From the cell containing the given text, extract its center point as (X, Y) coordinate. 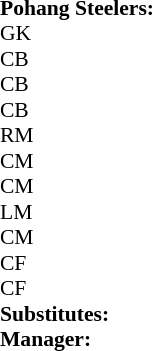
GK (19, 33)
RM (19, 135)
LM (19, 212)
